Return the [X, Y] coordinate for the center point of the cell that contains the specified text.  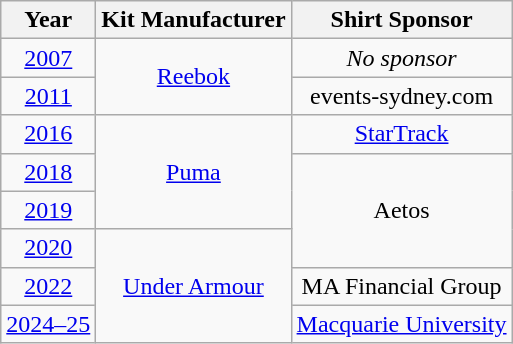
events-sydney.com [402, 96]
Year [48, 20]
Under Armour [194, 286]
2024–25 [48, 324]
2020 [48, 248]
2007 [48, 58]
2022 [48, 286]
Kit Manufacturer [194, 20]
No sponsor [402, 58]
2018 [48, 172]
2011 [48, 96]
Macquarie University [402, 324]
Aetos [402, 210]
Puma [194, 172]
MA Financial Group [402, 286]
StarTrack [402, 134]
Reebok [194, 77]
Shirt Sponsor [402, 20]
2016 [48, 134]
2019 [48, 210]
